From the cell containing the given text, extract its center point as [x, y] coordinate. 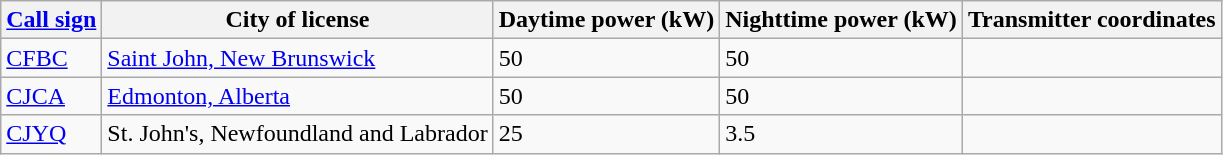
Call sign [52, 20]
Nighttime power (kW) [842, 20]
25 [606, 134]
Edmonton, Alberta [298, 96]
3.5 [842, 134]
St. John's, Newfoundland and Labrador [298, 134]
CJYQ [52, 134]
CJCA [52, 96]
CFBC [52, 58]
Daytime power (kW) [606, 20]
Saint John, New Brunswick [298, 58]
City of license [298, 20]
Transmitter coordinates [1092, 20]
